Locate the cell with the specified text and output its (x, y) center coordinate. 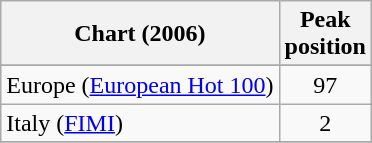
Chart (2006) (140, 34)
Europe (European Hot 100) (140, 85)
Italy (FIMI) (140, 123)
97 (325, 85)
Peakposition (325, 34)
2 (325, 123)
